Identify which cell holds the provided text, then report its (X, Y) central coordinate. 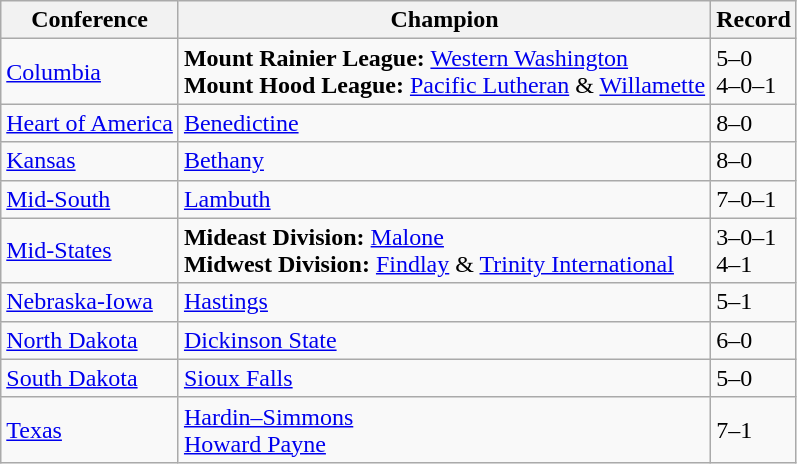
Hardin–SimmonsHoward Payne (444, 430)
3–0–14–1 (754, 250)
North Dakota (90, 340)
Mid-South (90, 199)
Kansas (90, 161)
Heart of America (90, 123)
7–1 (754, 430)
Nebraska-Iowa (90, 302)
5–04–0–1 (754, 72)
Hastings (444, 302)
Sioux Falls (444, 378)
Mount Rainier League: Western WashingtonMount Hood League: Pacific Lutheran & Willamette (444, 72)
Mid-States (90, 250)
Lambuth (444, 199)
Benedictine (444, 123)
Dickinson State (444, 340)
Texas (90, 430)
Champion (444, 20)
7–0–1 (754, 199)
5–1 (754, 302)
Bethany (444, 161)
South Dakota (90, 378)
6–0 (754, 340)
Conference (90, 20)
Record (754, 20)
5–0 (754, 378)
Columbia (90, 72)
Mideast Division: MaloneMidwest Division: Findlay & Trinity International (444, 250)
